Scan for the cell matching the given text and deliver its (X, Y) coordinate at center. 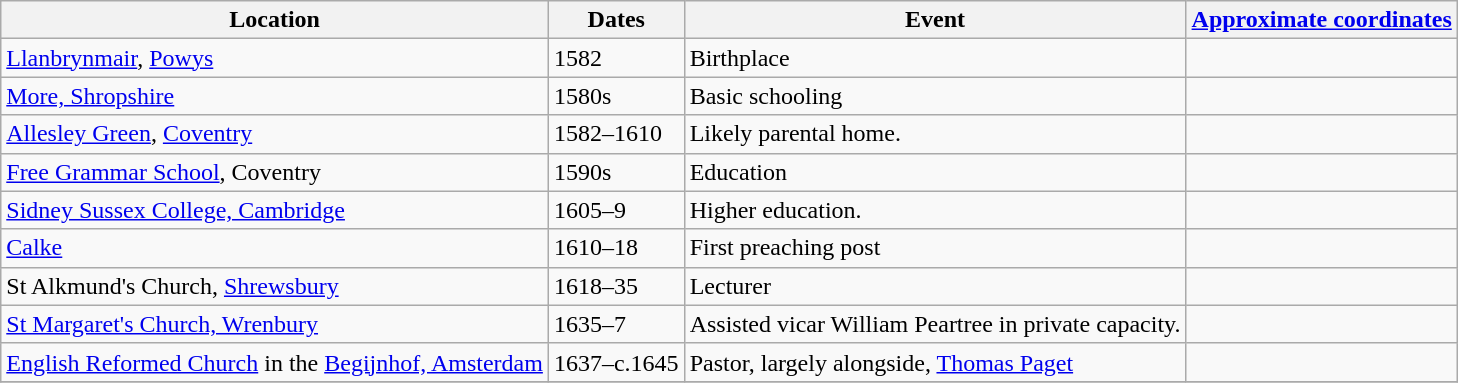
Location (275, 20)
1580s (616, 96)
Llanbrynmair, Powys (275, 58)
1605–9 (616, 210)
Event (935, 20)
Higher education. (935, 210)
1610–18 (616, 248)
Pastor, largely alongside, Thomas Paget (935, 362)
Lecturer (935, 286)
1618–35 (616, 286)
Education (935, 172)
Sidney Sussex College, Cambridge (275, 210)
1582 (616, 58)
1635–7 (616, 324)
Assisted vicar William Peartree in private capacity. (935, 324)
1582–1610 (616, 134)
1590s (616, 172)
Calke (275, 248)
Free Grammar School, Coventry (275, 172)
English Reformed Church in the Begijnhof, Amsterdam (275, 362)
Basic schooling (935, 96)
St Margaret's Church, Wrenbury (275, 324)
Dates (616, 20)
First preaching post (935, 248)
St Alkmund's Church, Shrewsbury (275, 286)
Birthplace (935, 58)
Likely parental home. (935, 134)
1637–c.1645 (616, 362)
Approximate coordinates (1322, 20)
More, Shropshire (275, 96)
Allesley Green, Coventry (275, 134)
